From the cell containing the given text, extract its center point as (x, y) coordinate. 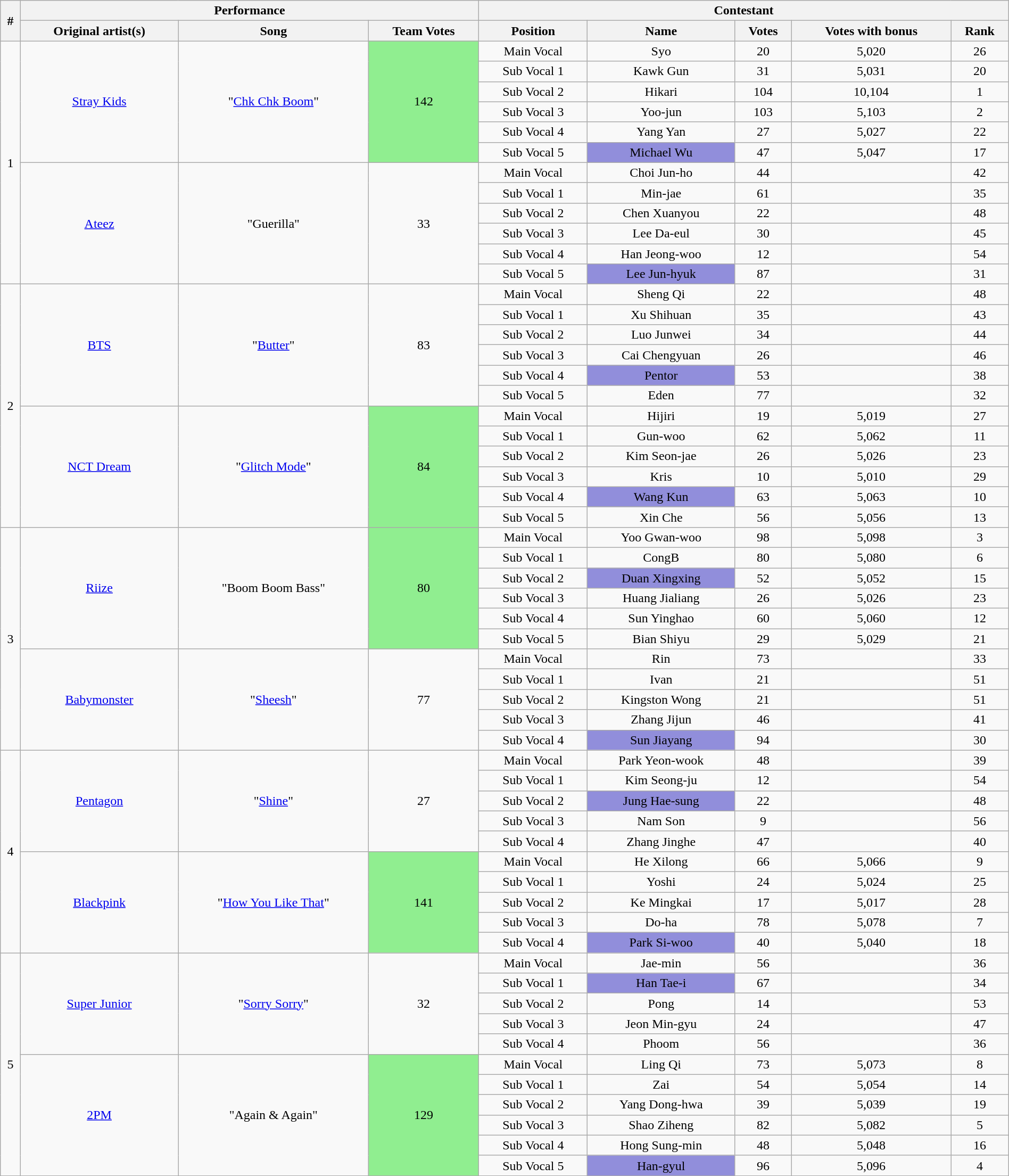
6 (980, 557)
Han-gyul (661, 1165)
"Guerilla" (274, 223)
Blackpink (99, 902)
# (11, 21)
66 (763, 861)
2PM (99, 1115)
Ling Qi (661, 1064)
Yang Yan (661, 132)
Jeon Min-gyu (661, 1024)
"Butter" (274, 345)
Name (661, 31)
5,060 (872, 619)
45 (980, 233)
Do-ha (661, 923)
5,062 (872, 436)
Jae-min (661, 963)
61 (763, 193)
84 (424, 466)
Xu Shihuan (661, 315)
Zai (661, 1084)
78 (763, 923)
Hong Sung-min (661, 1145)
He Xilong (661, 861)
Park Si-woo (661, 943)
Hikari (661, 92)
Ivan (661, 679)
5,040 (872, 943)
Xin Che (661, 517)
Han Tae-i (661, 983)
Gun-woo (661, 436)
5,080 (872, 557)
5,047 (872, 152)
5,078 (872, 923)
Rin (661, 659)
Phoom (661, 1044)
Sun Jiayang (661, 740)
Sheng Qi (661, 294)
Yoo-jun (661, 112)
60 (763, 619)
28 (980, 902)
11 (980, 436)
Ateez (99, 223)
5,066 (872, 861)
"Boom Boom Bass" (274, 588)
Min-jae (661, 193)
63 (763, 497)
98 (763, 537)
5,031 (872, 71)
38 (980, 375)
NCT Dream (99, 466)
87 (763, 274)
5,017 (872, 902)
"Shine" (274, 801)
52 (763, 578)
5,024 (872, 882)
Han Jeong-woo (661, 254)
Yoshi (661, 882)
Cai Chengyuan (661, 355)
41 (980, 720)
Shao Ziheng (661, 1125)
129 (424, 1115)
Rank (980, 31)
Votes with bonus (872, 31)
Position (533, 31)
18 (980, 943)
Kris (661, 476)
Zhang Jinghe (661, 841)
7 (980, 923)
5,029 (872, 639)
25 (980, 882)
Lee Da-eul (661, 233)
Contestant (744, 11)
Performance (250, 11)
"Chk Chk Boom" (274, 102)
Zhang Jijun (661, 720)
5,098 (872, 537)
Michael Wu (661, 152)
Votes (763, 31)
13 (980, 517)
96 (763, 1165)
Stray Kids (99, 102)
15 (980, 578)
Kawk Gun (661, 71)
5,056 (872, 517)
Ke Mingkai (661, 902)
Wang Kun (661, 497)
Chen Xuanyou (661, 213)
Park Yeon-wook (661, 760)
5,054 (872, 1084)
94 (763, 740)
Nam Son (661, 821)
Bian Shiyu (661, 639)
5,103 (872, 112)
142 (424, 102)
141 (424, 902)
10,104 (872, 92)
Yoo Gwan-woo (661, 537)
Riize (99, 588)
"How You Like That" (274, 902)
"Sheesh" (274, 700)
5,052 (872, 578)
83 (424, 345)
Eden (661, 396)
Team Votes (424, 31)
BTS (99, 345)
Hijiri (661, 416)
Yang Dong-hwa (661, 1105)
67 (763, 983)
Lee Jun-hyuk (661, 274)
Syo (661, 51)
Pentor (661, 375)
5,027 (872, 132)
62 (763, 436)
42 (980, 172)
"Sorry Sorry" (274, 1004)
Jung Hae-sung (661, 801)
Kim Seong-ju (661, 780)
Sun Yinghao (661, 619)
8 (980, 1064)
Super Junior (99, 1004)
16 (980, 1145)
Original artist(s) (99, 31)
Song (274, 31)
103 (763, 112)
5,020 (872, 51)
Kingston Wong (661, 700)
5,048 (872, 1145)
Luo Junwei (661, 335)
Huang Jialiang (661, 598)
Pentagon (99, 801)
"Glitch Mode" (274, 466)
5,063 (872, 497)
82 (763, 1125)
Choi Jun-ho (661, 172)
5,019 (872, 416)
5,010 (872, 476)
5,096 (872, 1165)
43 (980, 315)
5,082 (872, 1125)
5,039 (872, 1105)
Kim Seon-jae (661, 456)
5,073 (872, 1064)
Pong (661, 1004)
"Again & Again" (274, 1115)
CongB (661, 557)
104 (763, 92)
Babymonster (99, 700)
Duan Xingxing (661, 578)
